From the cell containing the given text, extract its center point as [X, Y] coordinate. 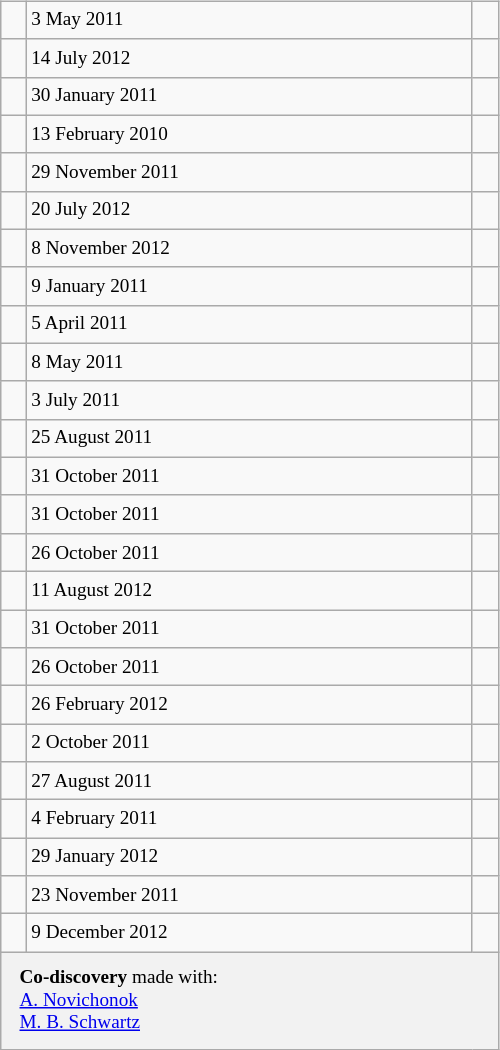
3 July 2011 [250, 400]
Co-discovery made with: A. Novichonok M. B. Schwartz [250, 1001]
27 August 2011 [250, 781]
2 October 2011 [250, 743]
4 February 2011 [250, 819]
3 May 2011 [250, 20]
23 November 2011 [250, 895]
29 January 2012 [250, 857]
8 November 2012 [250, 248]
20 July 2012 [250, 210]
5 April 2011 [250, 324]
29 November 2011 [250, 172]
14 July 2012 [250, 58]
11 August 2012 [250, 591]
9 January 2011 [250, 286]
9 December 2012 [250, 933]
30 January 2011 [250, 96]
13 February 2010 [250, 134]
8 May 2011 [250, 362]
25 August 2011 [250, 438]
26 February 2012 [250, 705]
